Capture the cell that displays the provided text and extract its (X, Y) central coordinate. 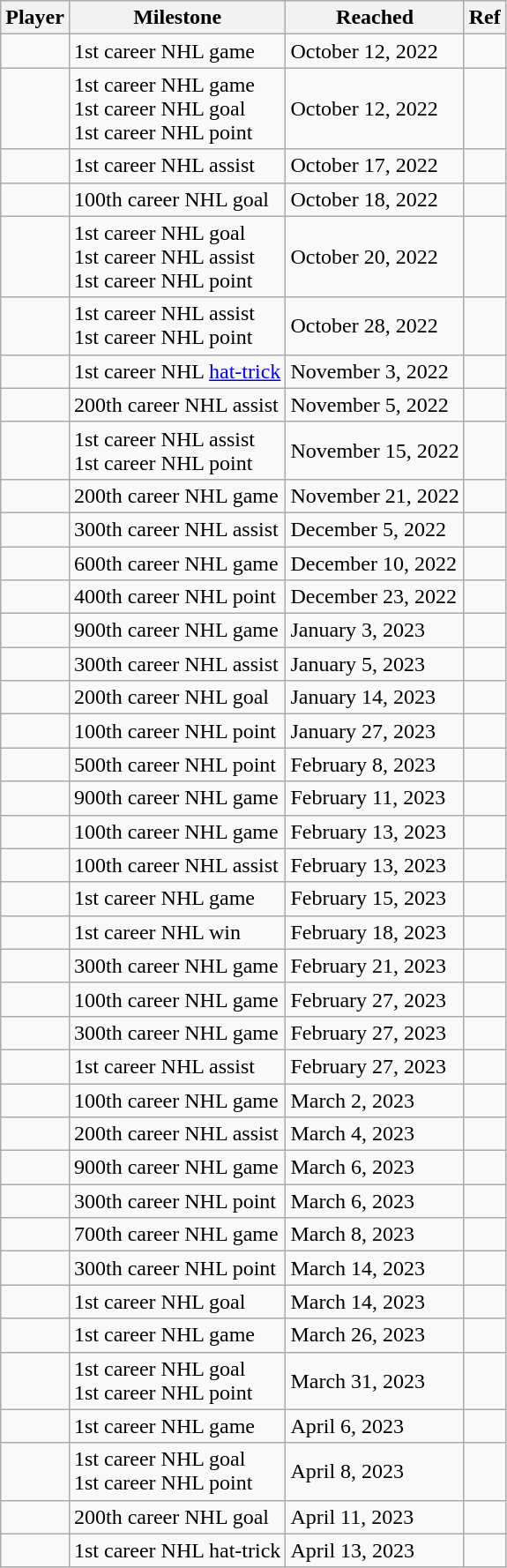
January 27, 2023 (375, 731)
February 15, 2023 (375, 899)
600th career NHL game (176, 564)
November 3, 2022 (375, 371)
November 5, 2022 (375, 405)
Milestone (176, 18)
Reached (375, 18)
April 13, 2023 (375, 1550)
April 11, 2023 (375, 1517)
100th career NHL point (176, 731)
January 3, 2023 (375, 631)
November 21, 2022 (375, 496)
1st career NHL game1st career NHL goal1st career NHL point (176, 108)
January 5, 2023 (375, 664)
100th career NHL goal (176, 199)
March 2, 2023 (375, 1100)
October 18, 2022 (375, 199)
October 20, 2022 (375, 257)
700th career NHL game (176, 1235)
December 23, 2022 (375, 597)
April 8, 2023 (375, 1471)
200th career NHL game (176, 496)
December 10, 2022 (375, 564)
February 8, 2023 (375, 765)
November 15, 2022 (375, 450)
April 6, 2023 (375, 1426)
1st career NHL goal (176, 1302)
March 31, 2023 (375, 1381)
March 4, 2023 (375, 1134)
Ref (485, 18)
February 18, 2023 (375, 932)
December 5, 2022 (375, 529)
January 14, 2023 (375, 698)
500th career NHL point (176, 765)
October 28, 2022 (375, 326)
1st career NHL win (176, 932)
100th career NHL assist (176, 865)
Player (35, 18)
1st career NHL goal1st career NHL assist1st career NHL point (176, 257)
February 11, 2023 (375, 798)
March 8, 2023 (375, 1235)
400th career NHL point (176, 597)
October 17, 2022 (375, 166)
February 21, 2023 (375, 966)
March 26, 2023 (375, 1335)
